Return (x, y) of the center of cell containing provided text 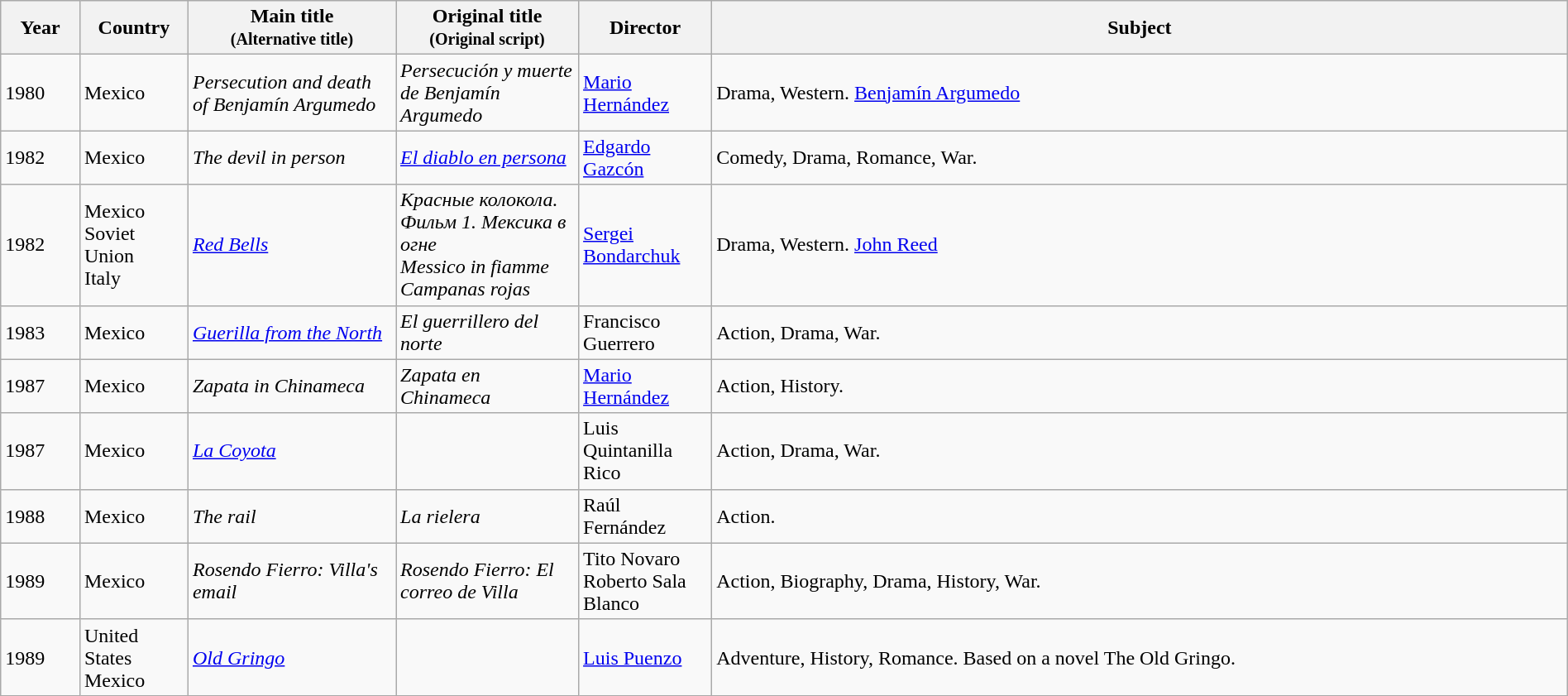
Tito NovaroRoberto Sala Blanco (645, 581)
The devil in person (291, 157)
El guerrillero del norte (486, 333)
Drama, Western. Benjamín Argumedo (1140, 93)
Красные колокола. Фильм 1. Мексика в огнеMessico in fiammeCampanas rojas (486, 245)
United StatesMexico (134, 657)
Action. (1140, 516)
Sergei Bondarchuk (645, 245)
Zapata en Chinameca (486, 386)
Main title(Alternative title) (291, 28)
Rosendo Fierro: Villa's email (291, 581)
La Coyota (291, 451)
Edgardo Gazcón (645, 157)
Guerilla from the North (291, 333)
Old Gringo (291, 657)
Country (134, 28)
The rail (291, 516)
Drama, Western. John Reed (1140, 245)
Subject (1140, 28)
Luis Quintanilla Rico (645, 451)
Action, History. (1140, 386)
1988 (41, 516)
Francisco Guerrero (645, 333)
Red Bells (291, 245)
Action, Biography, Drama, History, War. (1140, 581)
1983 (41, 333)
Original title(Original script) (486, 28)
Rosendo Fierro: El correo de Villa (486, 581)
El diablo en persona (486, 157)
Persecution and death of Benjamín Argumedo (291, 93)
Adventure, History, Romance. Based on a novel The Old Gringo. (1140, 657)
Luis Puenzo (645, 657)
1980 (41, 93)
La rielera (486, 516)
Year (41, 28)
Zapata in Chinameca (291, 386)
Raúl Fernández (645, 516)
Persecución y muerte de Benjamín Argumedo (486, 93)
Comedy, Drama, Romance, War. (1140, 157)
Director (645, 28)
MexicoSoviet UnionItaly (134, 245)
